Return (X, Y) of the center of cell containing provided text 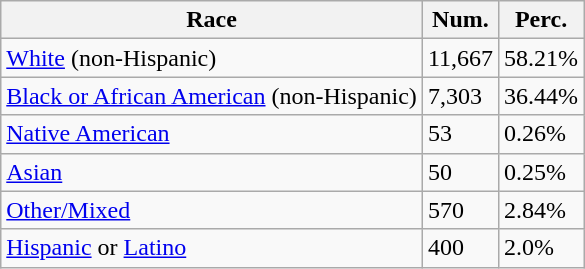
White (non-Hispanic) (212, 58)
Native American (212, 134)
36.44% (542, 96)
Perc. (542, 20)
0.26% (542, 134)
Hispanic or Latino (212, 248)
2.84% (542, 210)
50 (460, 172)
Num. (460, 20)
Race (212, 20)
0.25% (542, 172)
Other/Mixed (212, 210)
53 (460, 134)
11,667 (460, 58)
7,303 (460, 96)
58.21% (542, 58)
2.0% (542, 248)
Asian (212, 172)
Black or African American (non-Hispanic) (212, 96)
570 (460, 210)
400 (460, 248)
